Provide the (X, Y) coordinate of the cell's center where the given text is located.  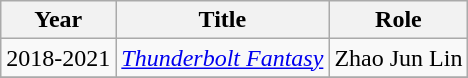
Thunderbolt Fantasy (222, 58)
2018-2021 (58, 58)
Year (58, 20)
Zhao Jun Lin (398, 58)
Role (398, 20)
Title (222, 20)
